Find where the given text appears and provide that cell's center as [x, y] coordinate. 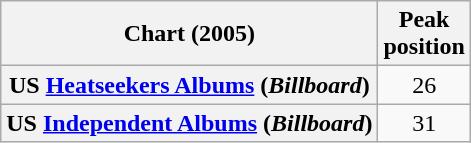
26 [424, 85]
US Heatseekers Albums (Billboard) [190, 85]
Chart (2005) [190, 34]
US Independent Albums (Billboard) [190, 123]
Peakposition [424, 34]
31 [424, 123]
